Return the [X, Y] coordinate for the center point of the cell that contains the specified text.  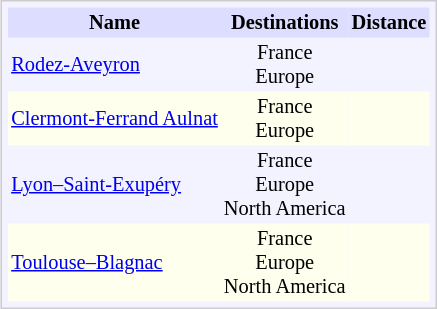
Toulouse–Blagnac [114, 263]
Name [114, 23]
Rodez-Aveyron [114, 65]
Lyon–Saint-Exupéry [114, 185]
Destinations [285, 23]
FranceEurope [285, 65]
Clermont-Ferrand Aulnat [114, 119]
Distance [390, 23]
France Europe [285, 119]
